Identify which cell holds the provided text, then report its [X, Y] central coordinate. 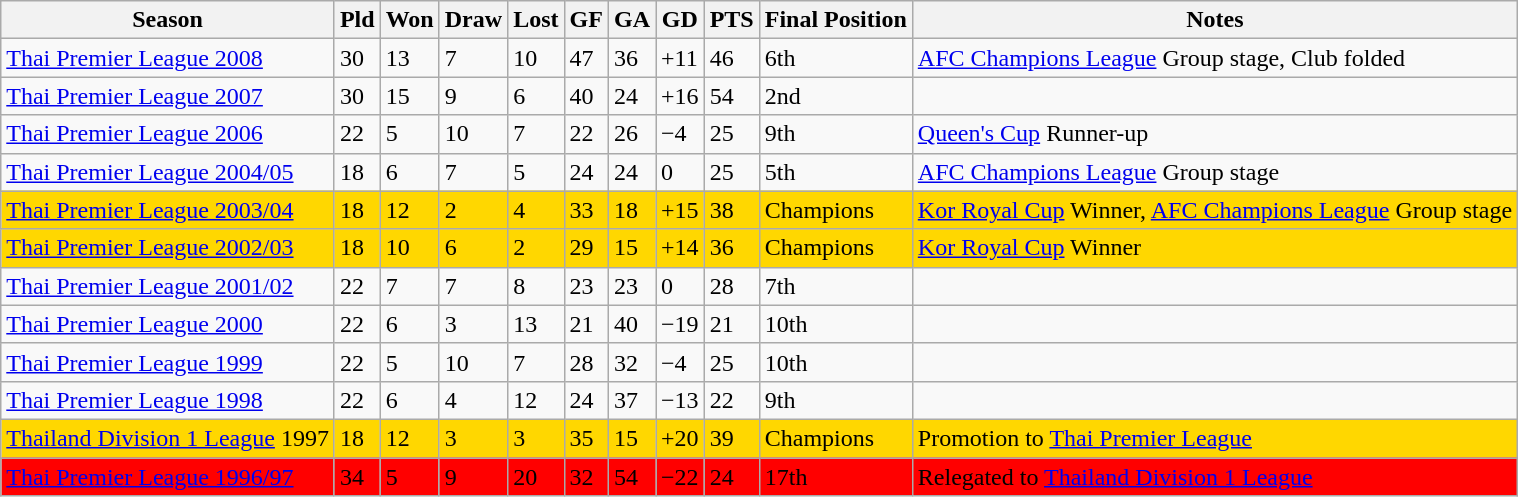
2nd [836, 96]
Thai Premier League 2003/04 [168, 210]
5th [836, 172]
39 [732, 438]
GA [632, 20]
Thai Premier League 2006 [168, 134]
17th [836, 477]
+16 [680, 96]
8 [536, 286]
−19 [680, 324]
Final Position [836, 20]
7th [836, 286]
GF [586, 20]
−13 [680, 400]
46 [732, 58]
29 [586, 248]
Draw [473, 20]
Notes [1214, 20]
Season [168, 20]
Thailand Division 1 League 1997 [168, 438]
Won [410, 20]
AFC Champions League Group stage [1214, 172]
Thai Premier League 1998 [168, 400]
GD [680, 20]
33 [586, 210]
20 [536, 477]
Queen's Cup Runner-up [1214, 134]
Thai Premier League 2004/05 [168, 172]
Relegated to Thailand Division 1 League [1214, 477]
37 [632, 400]
38 [732, 210]
6th [836, 58]
+14 [680, 248]
Promotion to Thai Premier League [1214, 438]
+15 [680, 210]
Kor Royal Cup Winner, AFC Champions League Group stage [1214, 210]
+20 [680, 438]
PTS [732, 20]
Lost [536, 20]
35 [586, 438]
Thai Premier League 1996/97 [168, 477]
Thai Premier League 2008 [168, 58]
AFC Champions League Group stage, Club folded [1214, 58]
Thai Premier League 1999 [168, 362]
47 [586, 58]
Thai Premier League 2001/02 [168, 286]
Pld [357, 20]
Thai Premier League 2007 [168, 96]
34 [357, 477]
Kor Royal Cup Winner [1214, 248]
26 [632, 134]
+11 [680, 58]
Thai Premier League 2002/03 [168, 248]
Thai Premier League 2000 [168, 324]
−22 [680, 477]
